Extract the [x, y] coordinate from the center of the cell holding the provided text.  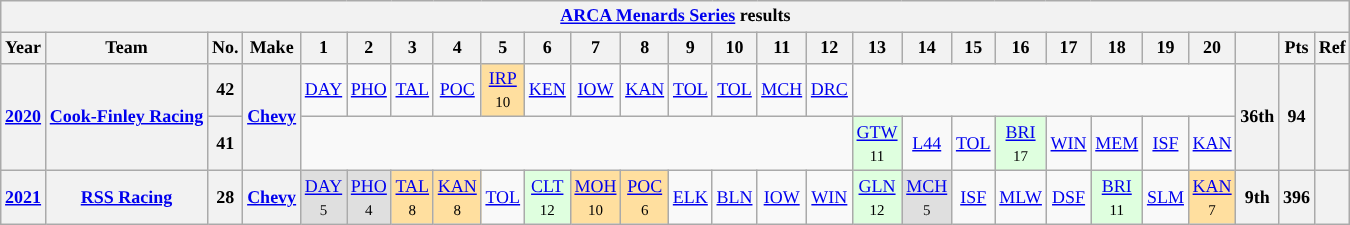
13 [877, 48]
POC [457, 90]
5 [502, 48]
ARCA Menards Series results [676, 16]
DRC [830, 90]
94 [1297, 116]
TAL [412, 90]
L44 [927, 144]
GTW11 [877, 144]
9th [1258, 197]
36th [1258, 116]
MEM [1117, 144]
Ref [1332, 48]
4 [457, 48]
Cook-Finley Racing [126, 116]
DAY5 [323, 197]
41 [226, 144]
14 [927, 48]
2 [368, 48]
7 [596, 48]
MOH10 [596, 197]
42 [226, 90]
SLM [1166, 197]
ELK [690, 197]
28 [226, 197]
1 [323, 48]
GLN12 [877, 197]
20 [1212, 48]
MLW [1020, 197]
MCH [782, 90]
DSF [1068, 197]
15 [974, 48]
11 [782, 48]
18 [1117, 48]
BRI11 [1117, 197]
KAN8 [457, 197]
12 [830, 48]
PHO4 [368, 197]
BRI17 [1020, 144]
RSS Racing [126, 197]
PHO [368, 90]
TAL8 [412, 197]
No. [226, 48]
16 [1020, 48]
8 [645, 48]
BLN [734, 197]
10 [734, 48]
POC6 [645, 197]
2021 [24, 197]
DAY [323, 90]
MCH5 [927, 197]
Year [24, 48]
3 [412, 48]
IRP10 [502, 90]
19 [1166, 48]
KEN [547, 90]
9 [690, 48]
6 [547, 48]
CLT12 [547, 197]
Make [272, 48]
396 [1297, 197]
2020 [24, 116]
17 [1068, 48]
Pts [1297, 48]
KAN7 [1212, 197]
Team [126, 48]
